Provide the [X, Y] coordinate of the cell's center where the given text is located.  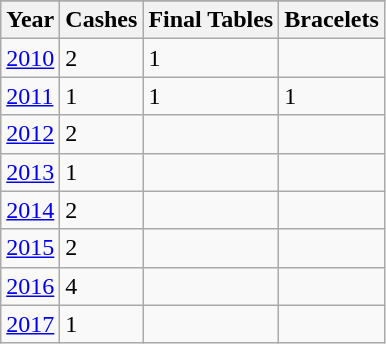
Bracelets [332, 20]
Year [30, 20]
2010 [30, 58]
2015 [30, 248]
4 [102, 286]
2016 [30, 286]
2011 [30, 96]
2012 [30, 134]
2014 [30, 210]
Final Tables [211, 20]
2017 [30, 324]
Cashes [102, 20]
2013 [30, 172]
